Output the [x, y] coordinate of the center of the cell containing the given text.  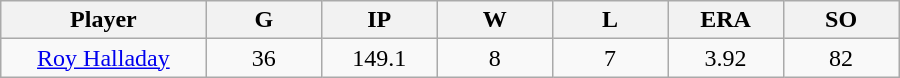
7 [610, 58]
ERA [726, 20]
L [610, 20]
Player [104, 20]
36 [264, 58]
IP [378, 20]
149.1 [378, 58]
W [494, 20]
Roy Halladay [104, 58]
G [264, 20]
8 [494, 58]
3.92 [726, 58]
SO [841, 20]
82 [841, 58]
